Search for the cell housing the specified text and yield its [X, Y] center coordinate. 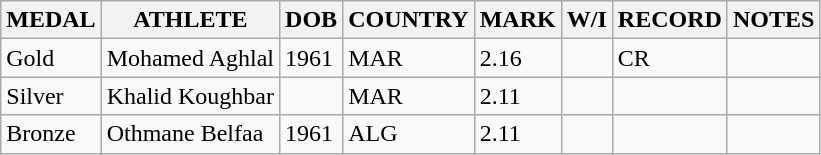
W/I [586, 20]
Khalid Koughbar [190, 96]
CR [670, 58]
Othmane Belfaa [190, 134]
MARK [518, 20]
COUNTRY [409, 20]
MEDAL [51, 20]
Mohamed Aghlal [190, 58]
Bronze [51, 134]
DOB [312, 20]
2.16 [518, 58]
Gold [51, 58]
NOTES [773, 20]
Silver [51, 96]
ATHLETE [190, 20]
RECORD [670, 20]
ALG [409, 134]
